From the cell containing the given text, extract its center point as (X, Y) coordinate. 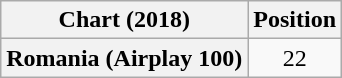
Romania (Airplay 100) (124, 58)
Chart (2018) (124, 20)
22 (295, 58)
Position (295, 20)
